Return (x, y) of the center of cell containing provided text 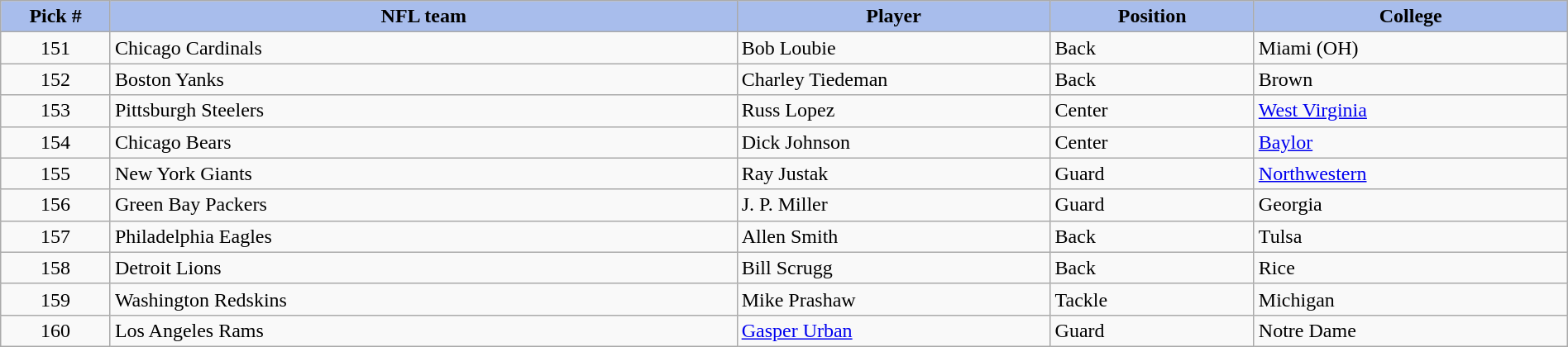
156 (56, 205)
Charley Tiedeman (893, 79)
Allen Smith (893, 236)
Notre Dame (1411, 330)
155 (56, 173)
Los Angeles Rams (423, 330)
Chicago Cardinals (423, 48)
New York Giants (423, 173)
154 (56, 142)
NFL team (423, 17)
Green Bay Packers (423, 205)
159 (56, 299)
Brown (1411, 79)
Michigan (1411, 299)
Tulsa (1411, 236)
Boston Yanks (423, 79)
Northwestern (1411, 173)
Ray Justak (893, 173)
158 (56, 268)
Baylor (1411, 142)
Mike Prashaw (893, 299)
Tackle (1152, 299)
College (1411, 17)
Russ Lopez (893, 111)
Philadelphia Eagles (423, 236)
Chicago Bears (423, 142)
160 (56, 330)
153 (56, 111)
Bill Scrugg (893, 268)
Miami (OH) (1411, 48)
Player (893, 17)
Position (1152, 17)
Bob Loubie (893, 48)
151 (56, 48)
Gasper Urban (893, 330)
Georgia (1411, 205)
Rice (1411, 268)
157 (56, 236)
152 (56, 79)
J. P. Miller (893, 205)
Washington Redskins (423, 299)
Dick Johnson (893, 142)
Detroit Lions (423, 268)
Pittsburgh Steelers (423, 111)
Pick # (56, 17)
West Virginia (1411, 111)
